For the text-containing cell, return its midpoint in [X, Y] coordinate format. 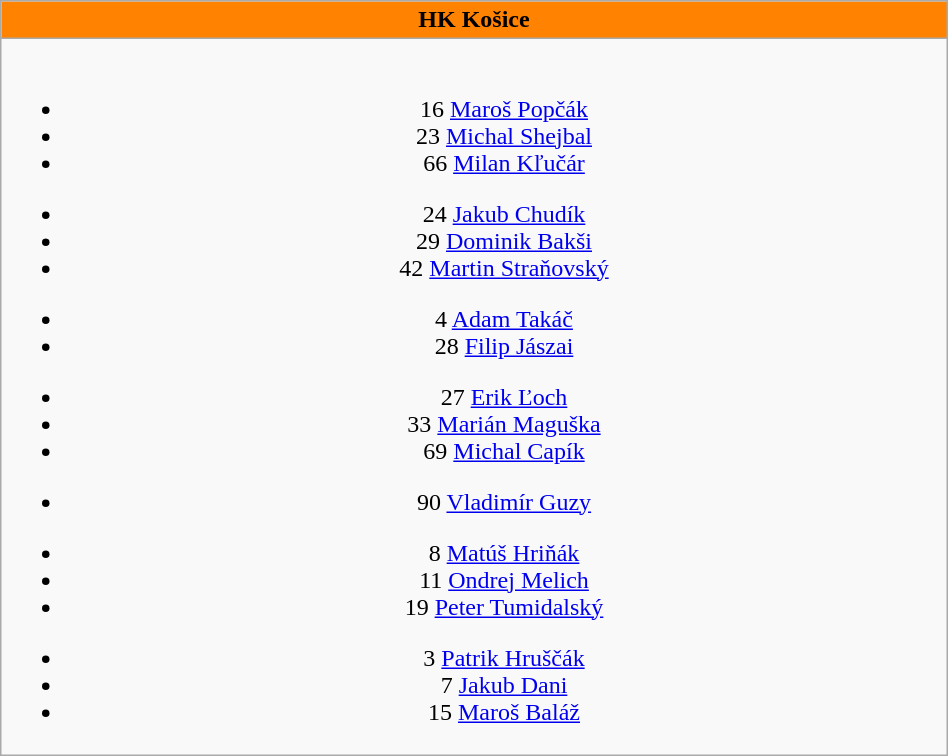
HK Košice [474, 20]
